Return [x, y] of the center of cell containing provided text 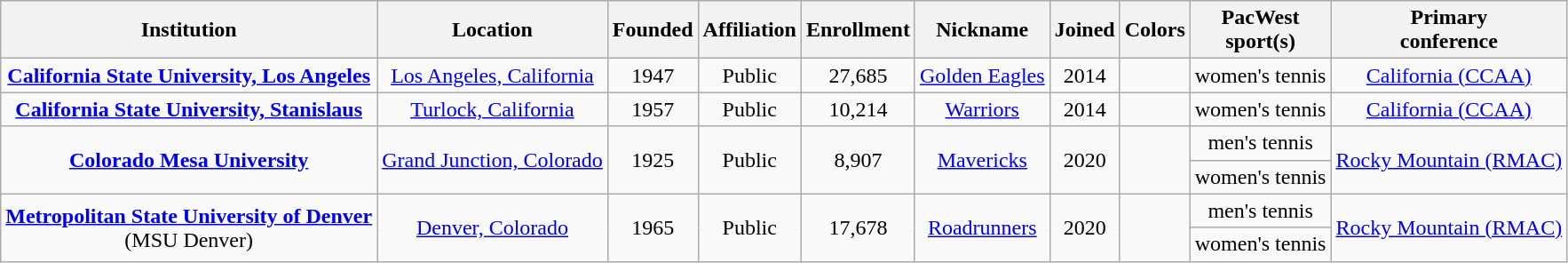
Enrollment [858, 30]
Los Angeles, California [493, 76]
1957 [653, 109]
Founded [653, 30]
Grand Junction, Colorado [493, 160]
1947 [653, 76]
Golden Eagles [982, 76]
Mavericks [982, 160]
1925 [653, 160]
10,214 [858, 109]
Joined [1085, 30]
Institution [189, 30]
Denver, Colorado [493, 227]
27,685 [858, 76]
California State University, Stanislaus [189, 109]
Colorado Mesa University [189, 160]
Colors [1154, 30]
California State University, Los Angeles [189, 76]
17,678 [858, 227]
Metropolitan State University of Denver(MSU Denver) [189, 227]
Roadrunners [982, 227]
8,907 [858, 160]
1965 [653, 227]
Location [493, 30]
Turlock, California [493, 109]
Primaryconference [1449, 30]
PacWestsport(s) [1261, 30]
Warriors [982, 109]
Affiliation [749, 30]
Nickname [982, 30]
